For the text-containing cell, return its midpoint in [x, y] coordinate format. 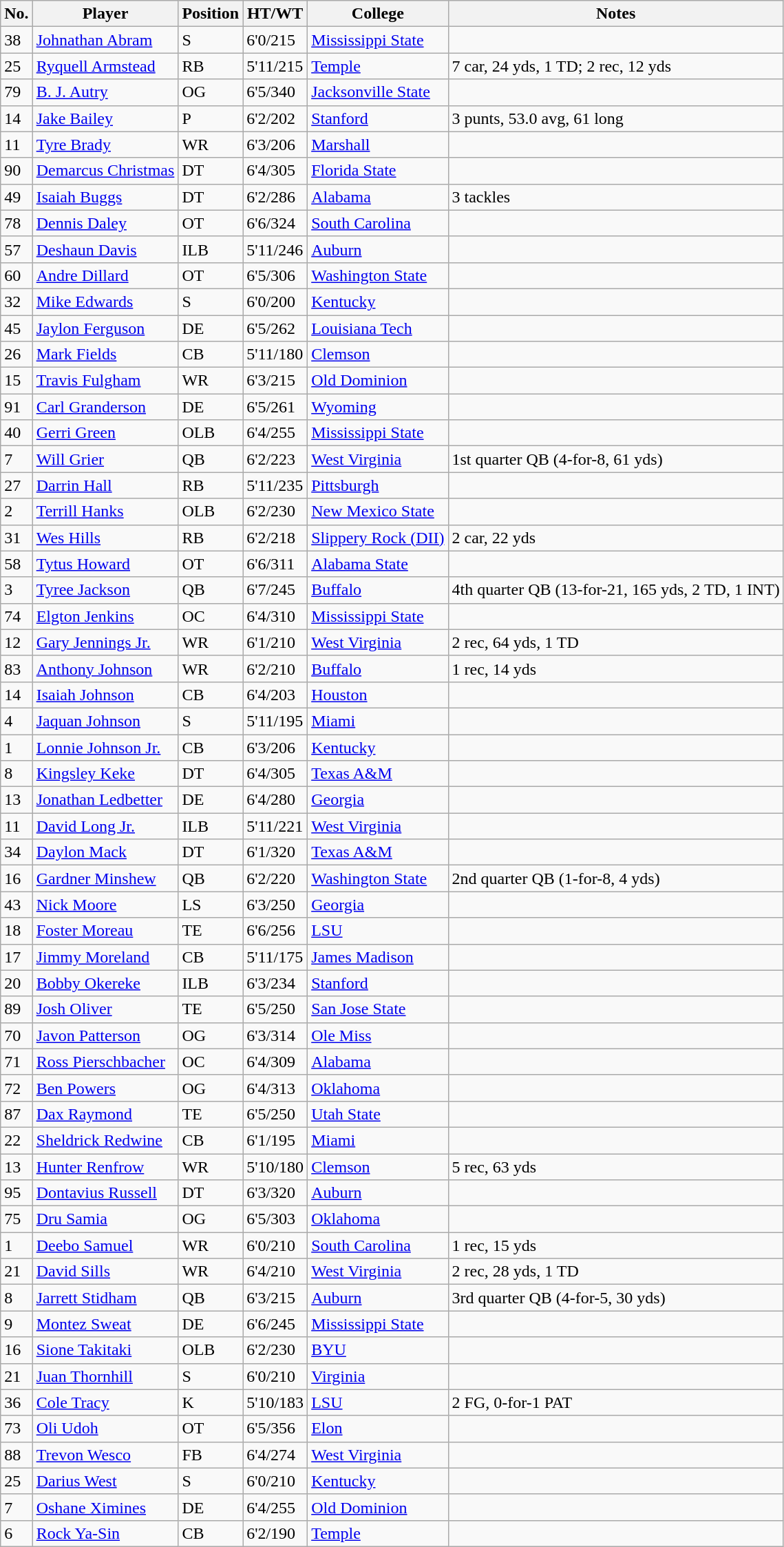
6'5/261 [275, 407]
Will Grier [105, 459]
Tyre Brady [105, 145]
Notes [615, 14]
Oshane Ximines [105, 1507]
32 [17, 302]
Pittsburgh [378, 485]
6'3/314 [275, 1035]
5'11/215 [275, 66]
2 rec, 28 yds, 1 TD [615, 1272]
27 [17, 485]
Lonnie Johnson Jr. [105, 747]
6'4/203 [275, 695]
Jimmy Moreland [105, 957]
60 [17, 275]
Terrill Hanks [105, 512]
Ole Miss [378, 1035]
Anthony Johnson [105, 669]
5'11/195 [275, 721]
6'5/262 [275, 328]
Dax Raymond [105, 1114]
Darius West [105, 1481]
4th quarter QB (13-for-21, 165 yds, 2 TD, 1 INT) [615, 590]
Ben Powers [105, 1088]
Gary Jennings Jr. [105, 642]
5'11/175 [275, 957]
Hunter Renfrow [105, 1167]
7 car, 24 yds, 1 TD; 2 rec, 12 yds [615, 66]
6'4/210 [275, 1272]
New Mexico State [378, 512]
6'5/303 [275, 1219]
3rd quarter QB (4-for-5, 30 yds) [615, 1298]
Jake Bailey [105, 118]
Marshall [378, 145]
9 [17, 1324]
Demarcus Christmas [105, 171]
71 [17, 1062]
6 [17, 1533]
FB [211, 1455]
5'11/246 [275, 249]
Dennis Daley [105, 223]
2nd quarter QB (1-for-8, 4 yds) [615, 878]
3 [17, 590]
Trevon Wesco [105, 1455]
Sione Takitaki [105, 1350]
5'11/235 [275, 485]
Houston [378, 695]
Jaylon Ferguson [105, 328]
5'11/180 [275, 355]
91 [17, 407]
12 [17, 642]
72 [17, 1088]
2 [17, 512]
6'2/286 [275, 197]
Dru Samia [105, 1219]
Juan Thornhill [105, 1376]
San Jose State [378, 1009]
Deshaun Davis [105, 249]
6'1/320 [275, 852]
Dontavius Russell [105, 1193]
70 [17, 1035]
Florida State [378, 171]
Elgton Jenkins [105, 616]
P [211, 118]
1st quarter QB (4-for-8, 61 yds) [615, 459]
2 FG, 0-for-1 PAT [615, 1402]
6'2/220 [275, 878]
Jacksonville State [378, 92]
Utah State [378, 1114]
6'0/215 [275, 40]
78 [17, 223]
74 [17, 616]
6'4/310 [275, 616]
90 [17, 171]
87 [17, 1114]
6'4/274 [275, 1455]
No. [17, 14]
6'2/223 [275, 459]
6'4/313 [275, 1088]
3 punts, 53.0 avg, 61 long [615, 118]
Player [105, 14]
6'6/245 [275, 1324]
88 [17, 1455]
5'10/183 [275, 1402]
Position [211, 14]
Kingsley Keke [105, 774]
36 [17, 1402]
LS [211, 905]
4 [17, 721]
38 [17, 40]
1 rec, 14 yds [615, 669]
31 [17, 538]
BYU [378, 1350]
6'2/210 [275, 669]
HT/WT [275, 14]
Cole Tracy [105, 1402]
Virginia [378, 1376]
22 [17, 1140]
Isaiah Johnson [105, 695]
6'5/356 [275, 1429]
B. J. Autry [105, 92]
Isaiah Buggs [105, 197]
26 [17, 355]
73 [17, 1429]
95 [17, 1193]
40 [17, 433]
Jonathan Ledbetter [105, 800]
Montez Sweat [105, 1324]
15 [17, 381]
Jaquan Johnson [105, 721]
6'1/195 [275, 1140]
1 rec, 15 yds [615, 1245]
Nick Moore [105, 905]
Mark Fields [105, 355]
6'5/340 [275, 92]
6'6/324 [275, 223]
Tytus Howard [105, 564]
Ryquell Armstead [105, 66]
David Sills [105, 1272]
Sheldrick Redwine [105, 1140]
5'11/221 [275, 826]
Ross Pierschbacher [105, 1062]
Gardner Minshew [105, 878]
Mike Edwards [105, 302]
6'0/200 [275, 302]
6'3/250 [275, 905]
43 [17, 905]
6'2/190 [275, 1533]
K [211, 1402]
89 [17, 1009]
Elon [378, 1429]
5'10/180 [275, 1167]
6'5/306 [275, 275]
Josh Oliver [105, 1009]
Wes Hills [105, 538]
2 rec, 64 yds, 1 TD [615, 642]
6'6/311 [275, 564]
75 [17, 1219]
3 tackles [615, 197]
2 car, 22 yds [615, 538]
Andre Dillard [105, 275]
6'6/256 [275, 931]
79 [17, 92]
18 [17, 931]
David Long Jr. [105, 826]
Slippery Rock (DII) [378, 538]
Travis Fulgham [105, 381]
6'2/202 [275, 118]
6'3/234 [275, 983]
Javon Patterson [105, 1035]
Johnathan Abram [105, 40]
83 [17, 669]
Daylon Mack [105, 852]
Jarrett Stidham [105, 1298]
45 [17, 328]
6'4/280 [275, 800]
Darrin Hall [105, 485]
6'7/245 [275, 590]
49 [17, 197]
Bobby Okereke [105, 983]
6'1/210 [275, 642]
Alabama State [378, 564]
Carl Granderson [105, 407]
6'2/218 [275, 538]
Louisiana Tech [378, 328]
James Madison [378, 957]
Foster Moreau [105, 931]
Oli Udoh [105, 1429]
Gerri Green [105, 433]
34 [17, 852]
Deebo Samuel [105, 1245]
57 [17, 249]
6'4/309 [275, 1062]
Tyree Jackson [105, 590]
College [378, 14]
5 rec, 63 yds [615, 1167]
6'3/320 [275, 1193]
17 [17, 957]
58 [17, 564]
Rock Ya-Sin [105, 1533]
Wyoming [378, 407]
20 [17, 983]
